Pinpoint the cell where the given text exists, returning its (x, y) midpoint coordinate. 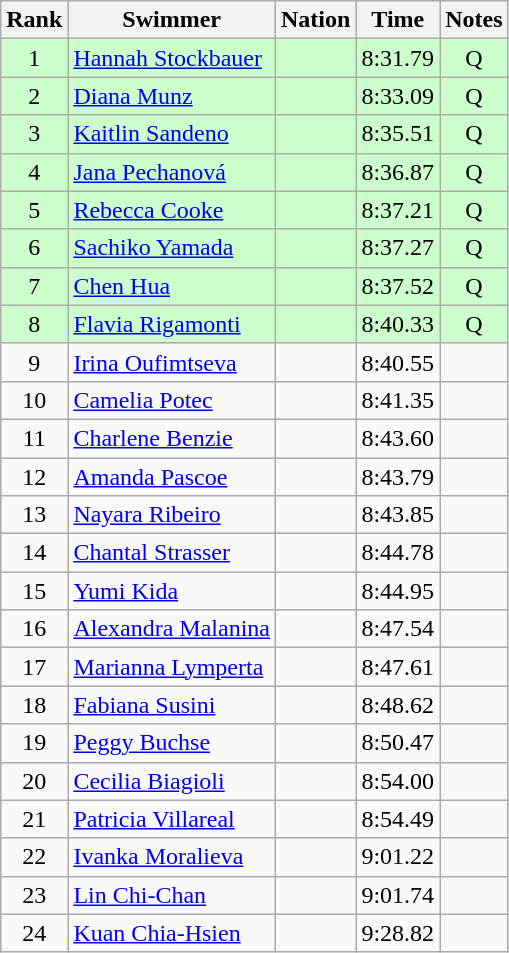
8:37.21 (398, 210)
5 (34, 210)
Charlene Benzie (172, 438)
Camelia Potec (172, 400)
14 (34, 553)
Kaitlin Sandeno (172, 134)
Irina Oufimtseva (172, 362)
Chantal Strasser (172, 553)
Fabiana Susini (172, 705)
3 (34, 134)
Peggy Buchse (172, 743)
Alexandra Malanina (172, 629)
24 (34, 933)
8:48.62 (398, 705)
8:44.78 (398, 553)
Rank (34, 20)
8:31.79 (398, 58)
9:01.74 (398, 895)
Hannah Stockbauer (172, 58)
8:37.27 (398, 248)
2 (34, 96)
8:44.95 (398, 591)
Yumi Kida (172, 591)
10 (34, 400)
Flavia Rigamonti (172, 324)
8 (34, 324)
Sachiko Yamada (172, 248)
Jana Pechanová (172, 172)
8:50.47 (398, 743)
8:54.00 (398, 781)
8:43.60 (398, 438)
8:40.33 (398, 324)
11 (34, 438)
22 (34, 857)
8:41.35 (398, 400)
20 (34, 781)
15 (34, 591)
Rebecca Cooke (172, 210)
Notes (474, 20)
12 (34, 477)
Nayara Ribeiro (172, 515)
8:40.55 (398, 362)
Chen Hua (172, 286)
Ivanka Moralieva (172, 857)
13 (34, 515)
Lin Chi-Chan (172, 895)
Diana Munz (172, 96)
16 (34, 629)
Swimmer (172, 20)
17 (34, 667)
Kuan Chia-Hsien (172, 933)
Amanda Pascoe (172, 477)
8:33.09 (398, 96)
8:43.79 (398, 477)
8:36.87 (398, 172)
9:01.22 (398, 857)
Patricia Villareal (172, 819)
4 (34, 172)
8:35.51 (398, 134)
8:43.85 (398, 515)
9 (34, 362)
Marianna Lymperta (172, 667)
Cecilia Biagioli (172, 781)
1 (34, 58)
Nation (316, 20)
23 (34, 895)
18 (34, 705)
8:54.49 (398, 819)
8:47.61 (398, 667)
9:28.82 (398, 933)
19 (34, 743)
6 (34, 248)
21 (34, 819)
8:37.52 (398, 286)
7 (34, 286)
Time (398, 20)
8:47.54 (398, 629)
